Return [x, y] of the center of cell containing provided text 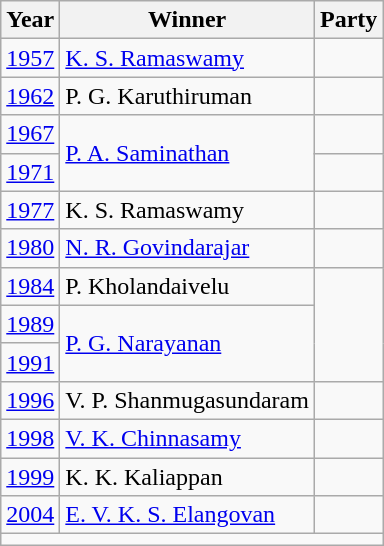
V. P. Shanmugasundaram [188, 400]
Party [348, 20]
1962 [30, 96]
E. V. K. S. Elangovan [188, 515]
1977 [30, 210]
P. G. Karuthiruman [188, 96]
1991 [30, 362]
1996 [30, 400]
N. R. Govindarajar [188, 248]
1989 [30, 324]
1967 [30, 134]
1980 [30, 248]
P. A. Saminathan [188, 153]
P. G. Narayanan [188, 343]
K. K. Kaliappan [188, 477]
1984 [30, 286]
P. Kholandaivelu [188, 286]
Year [30, 20]
1971 [30, 172]
V. K. Chinnasamy [188, 438]
1998 [30, 438]
1957 [30, 58]
2004 [30, 515]
Winner [188, 20]
1999 [30, 477]
